Return the (X, Y) coordinate for the center point of the cell that contains the specified text.  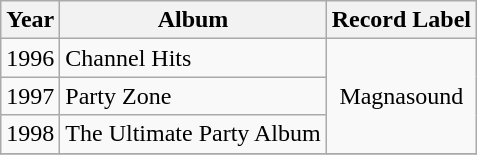
Album (193, 20)
Record Label (401, 20)
1998 (30, 134)
1996 (30, 58)
1997 (30, 96)
Party Zone (193, 96)
Magnasound (401, 96)
Channel Hits (193, 58)
The Ultimate Party Album (193, 134)
Year (30, 20)
